Extract the (X, Y) coordinate from the center of the cell holding the provided text.  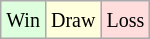
Loss (126, 20)
Draw (72, 20)
Win (24, 20)
